Detect which cell encompasses the target text, then output its [x, y] center coordinate. 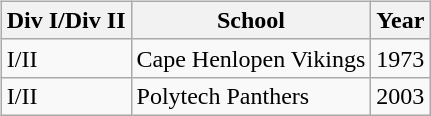
Div I/Div II [66, 20]
School [251, 20]
1973 [400, 58]
Year [400, 20]
Cape Henlopen Vikings [251, 58]
2003 [400, 96]
Polytech Panthers [251, 96]
